Return (x, y) of the center of cell containing provided text 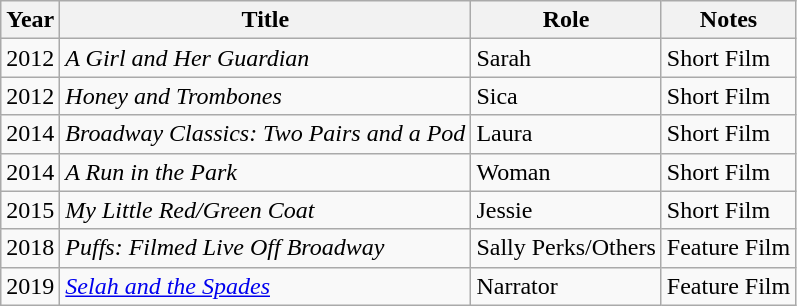
Puffs: Filmed Live Off Broadway (266, 248)
Notes (728, 20)
Laura (566, 134)
2015 (30, 210)
Honey and Trombones (266, 96)
My Little Red/Green Coat (266, 210)
2019 (30, 286)
Jessie (566, 210)
Year (30, 20)
2018 (30, 248)
Narrator (566, 286)
A Run in the Park (266, 172)
Sica (566, 96)
Sally Perks/Others (566, 248)
A Girl and Her Guardian (266, 58)
Woman (566, 172)
Sarah (566, 58)
Selah and the Spades (266, 286)
Title (266, 20)
Broadway Classics: Two Pairs and a Pod (266, 134)
Role (566, 20)
